Locate the cell with the specified text and output its [X, Y] center coordinate. 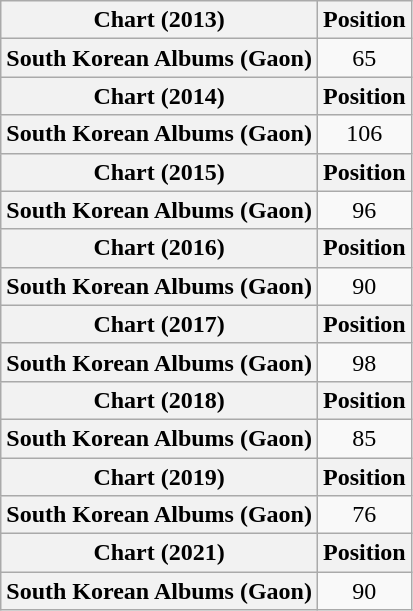
Chart (2015) [160, 172]
Chart (2019) [160, 477]
Chart (2021) [160, 553]
Chart (2016) [160, 248]
Chart (2014) [160, 96]
Chart (2018) [160, 400]
85 [364, 438]
106 [364, 134]
Chart (2013) [160, 20]
65 [364, 58]
Chart (2017) [160, 324]
96 [364, 210]
98 [364, 362]
76 [364, 515]
